Output the [X, Y] coordinate of the center of the cell containing the given text.  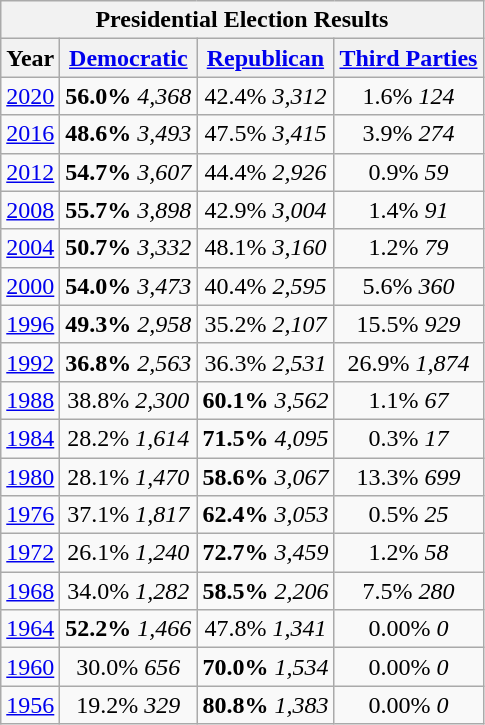
26.9% 1,874 [408, 362]
1956 [30, 705]
3.9% 274 [408, 134]
28.1% 1,470 [128, 477]
80.8% 1,383 [266, 705]
52.2% 1,466 [128, 629]
2008 [30, 210]
71.5% 4,095 [266, 438]
50.7% 3,332 [128, 248]
2000 [30, 286]
1984 [30, 438]
13.3% 699 [408, 477]
36.8% 2,563 [128, 362]
42.9% 3,004 [266, 210]
Democratic [128, 58]
40.4% 2,595 [266, 286]
49.3% 2,958 [128, 324]
38.8% 2,300 [128, 400]
62.4% 3,053 [266, 515]
2016 [30, 134]
1988 [30, 400]
56.0% 4,368 [128, 96]
Year [30, 58]
36.3% 2,531 [266, 362]
58.5% 2,206 [266, 591]
Presidential Election Results [242, 20]
48.6% 3,493 [128, 134]
58.6% 3,067 [266, 477]
47.5% 3,415 [266, 134]
15.5% 929 [408, 324]
7.5% 280 [408, 591]
1976 [30, 515]
60.1% 3,562 [266, 400]
47.8% 1,341 [266, 629]
1960 [30, 667]
42.4% 3,312 [266, 96]
0.3% 17 [408, 438]
1992 [30, 362]
2012 [30, 172]
44.4% 2,926 [266, 172]
1968 [30, 591]
1.4% 91 [408, 210]
34.0% 1,282 [128, 591]
Third Parties [408, 58]
1964 [30, 629]
19.2% 329 [128, 705]
5.6% 360 [408, 286]
0.5% 25 [408, 515]
1980 [30, 477]
28.2% 1,614 [128, 438]
1.2% 58 [408, 553]
1996 [30, 324]
1972 [30, 553]
2004 [30, 248]
54.0% 3,473 [128, 286]
37.1% 1,817 [128, 515]
0.9% 59 [408, 172]
26.1% 1,240 [128, 553]
70.0% 1,534 [266, 667]
55.7% 3,898 [128, 210]
Republican [266, 58]
1.1% 67 [408, 400]
2020 [30, 96]
72.7% 3,459 [266, 553]
48.1% 3,160 [266, 248]
30.0% 656 [128, 667]
54.7% 3,607 [128, 172]
35.2% 2,107 [266, 324]
1.2% 79 [408, 248]
1.6% 124 [408, 96]
